Extract the (x, y) coordinate from the center of the cell holding the provided text.  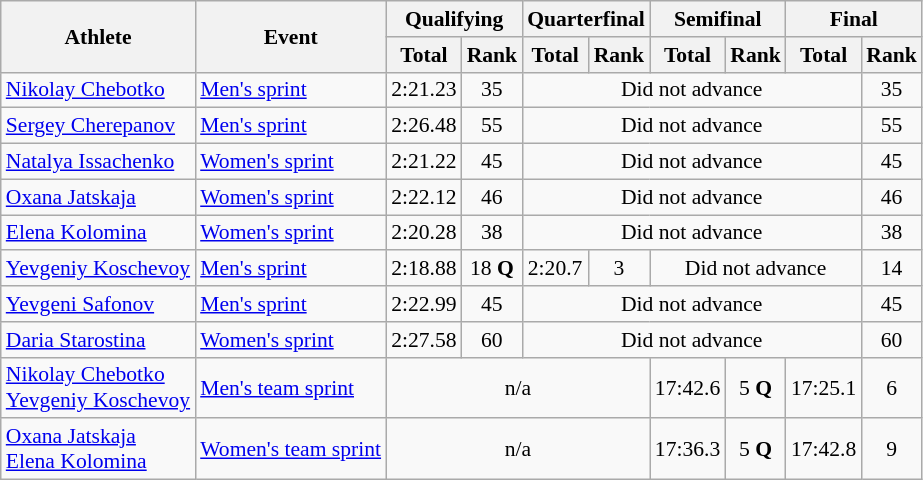
3 (619, 269)
9 (892, 450)
Women's team sprint (290, 450)
Oxana Jatskaja (98, 197)
2:21.23 (424, 90)
Yevgeni Safonov (98, 304)
Event (290, 36)
Oxana JatskajaElena Kolomina (98, 450)
17:36.3 (688, 450)
2:20.28 (424, 233)
2:22.99 (424, 304)
17:25.1 (824, 388)
14 (892, 269)
Semifinal (718, 19)
Nikolay ChebotkoYevgeniy Koschevoy (98, 388)
Natalya Issachenko (98, 162)
Nikolay Chebotko (98, 90)
Athlete (98, 36)
Yevgeniy Koschevoy (98, 269)
17:42.8 (824, 450)
Elena Kolomina (98, 233)
Sergey Cherepanov (98, 126)
Qualifying (454, 19)
Quarterfinal (586, 19)
17:42.6 (688, 388)
Daria Starostina (98, 340)
2:21.22 (424, 162)
2:22.12 (424, 197)
2:26.48 (424, 126)
6 (892, 388)
2:20.7 (555, 269)
2:27.58 (424, 340)
Men's team sprint (290, 388)
Final (854, 19)
18 Q (492, 269)
2:18.88 (424, 269)
